Output the [X, Y] coordinate of the center of the cell containing the given text.  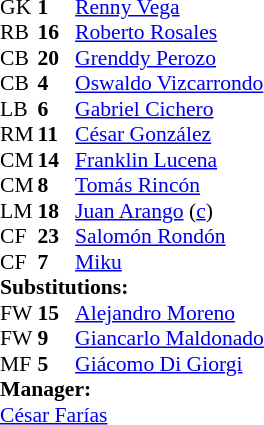
Gabriel Cichero [170, 109]
5 [57, 364]
Giácomo Di Giorgi [170, 364]
20 [57, 58]
23 [57, 237]
Substitutions: [132, 287]
6 [57, 109]
Grenddy Perozo [170, 58]
11 [57, 135]
RM [19, 135]
16 [57, 33]
Alejandro Moreno [170, 313]
9 [57, 339]
LM [19, 211]
Miku [170, 262]
Manager: [132, 389]
Juan Arango (c) [170, 211]
Oswaldo Vizcarrondo [170, 83]
Franklin Lucena [170, 160]
RB [19, 33]
Salomón Rondón [170, 237]
Roberto Rosales [170, 33]
15 [57, 313]
4 [57, 83]
LB [19, 109]
César González [170, 135]
MF [19, 364]
18 [57, 211]
Tomás Rincón [170, 185]
7 [57, 262]
Giancarlo Maldonado [170, 339]
8 [57, 185]
14 [57, 160]
